Locate the cell with the specified text and output its [x, y] center coordinate. 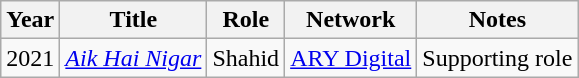
Year [30, 20]
Role [246, 20]
Title [134, 20]
Shahid [246, 58]
Aik Hai Nigar [134, 58]
Notes [498, 20]
ARY Digital [351, 58]
Supporting role [498, 58]
2021 [30, 58]
Network [351, 20]
